Extract the (x, y) coordinate from the center of the cell holding the provided text.  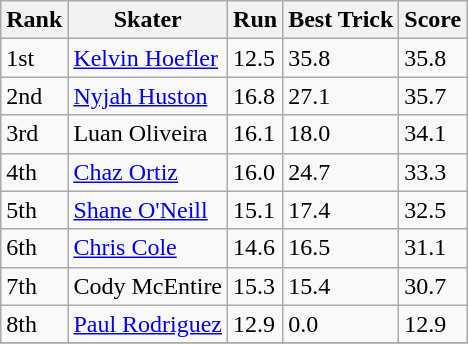
Luan Oliveira (148, 134)
15.1 (256, 210)
30.7 (433, 286)
Kelvin Hoefler (148, 58)
1st (34, 58)
12.5 (256, 58)
16.5 (341, 248)
27.1 (341, 96)
Best Trick (341, 20)
34.1 (433, 134)
3rd (34, 134)
31.1 (433, 248)
8th (34, 324)
16.0 (256, 172)
Paul Rodriguez (148, 324)
18.0 (341, 134)
0.0 (341, 324)
15.3 (256, 286)
32.5 (433, 210)
Skater (148, 20)
Chaz Ortiz (148, 172)
24.7 (341, 172)
Cody McEntire (148, 286)
4th (34, 172)
35.7 (433, 96)
33.3 (433, 172)
14.6 (256, 248)
Run (256, 20)
6th (34, 248)
15.4 (341, 286)
Chris Cole (148, 248)
5th (34, 210)
2nd (34, 96)
Rank (34, 20)
16.8 (256, 96)
16.1 (256, 134)
Score (433, 20)
17.4 (341, 210)
Nyjah Huston (148, 96)
7th (34, 286)
Shane O'Neill (148, 210)
